Capture the cell that displays the provided text and extract its [x, y] central coordinate. 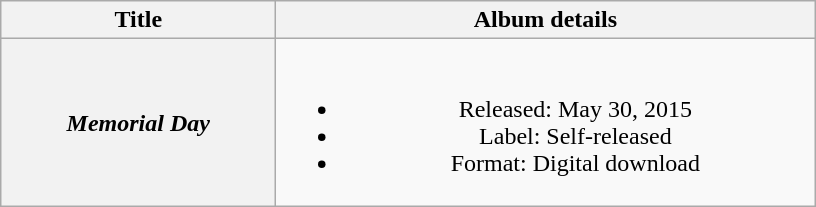
Released: May 30, 2015Label: Self-releasedFormat: Digital download [546, 122]
Memorial Day [138, 122]
Album details [546, 20]
Title [138, 20]
